Extract the [x, y] coordinate from the center of the cell holding the provided text.  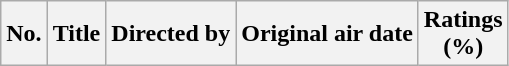
Title [76, 34]
Directed by [171, 34]
Original air date [328, 34]
No. [24, 34]
Ratings(%) [463, 34]
